From the cell containing the given text, extract its center point as (X, Y) coordinate. 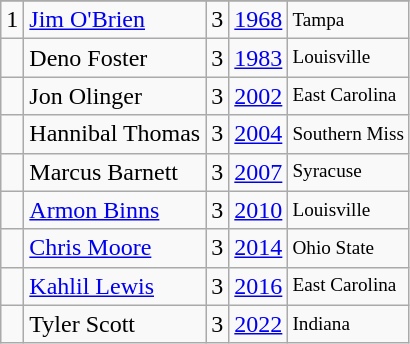
Tyler Scott (115, 324)
2007 (258, 172)
1968 (258, 20)
2002 (258, 96)
Kahlil Lewis (115, 286)
Southern Miss (348, 134)
1983 (258, 58)
2004 (258, 134)
1 (12, 20)
Deno Foster (115, 58)
Chris Moore (115, 248)
Ohio State (348, 248)
Syracuse (348, 172)
Jim O'Brien (115, 20)
Hannibal Thomas (115, 134)
Marcus Barnett (115, 172)
2014 (258, 248)
2016 (258, 286)
2022 (258, 324)
Tampa (348, 20)
Jon Olinger (115, 96)
2010 (258, 210)
Armon Binns (115, 210)
Indiana (348, 324)
